Extract the (x, y) coordinate from the center of the cell holding the provided text.  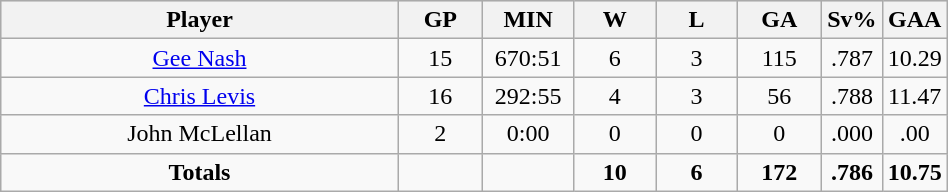
John McLellan (200, 134)
Chris Levis (200, 96)
L (696, 20)
10 (615, 172)
GA (780, 20)
10.29 (914, 58)
Gee Nash (200, 58)
.00 (914, 134)
2 (440, 134)
Totals (200, 172)
292:55 (528, 96)
16 (440, 96)
11.47 (914, 96)
.000 (852, 134)
670:51 (528, 58)
0:00 (528, 134)
4 (615, 96)
10.75 (914, 172)
MIN (528, 20)
Sv% (852, 20)
Player (200, 20)
GAA (914, 20)
115 (780, 58)
.788 (852, 96)
.787 (852, 58)
56 (780, 96)
GP (440, 20)
.786 (852, 172)
15 (440, 58)
W (615, 20)
172 (780, 172)
